Provide the (X, Y) coordinate of the cell's center where the given text is located.  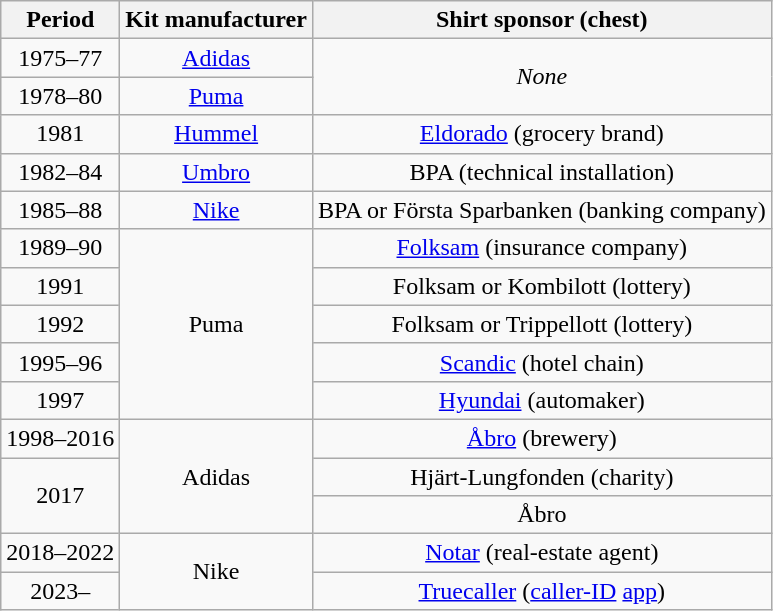
1995–96 (60, 362)
1975–77 (60, 58)
Kit manufacturer (216, 20)
Notar (real-estate agent) (542, 553)
BPA (technical installation) (542, 172)
Eldorado (grocery brand) (542, 134)
1991 (60, 286)
Truecaller (caller-ID app) (542, 591)
1997 (60, 400)
Åbro (brewery) (542, 438)
1978–80 (60, 96)
2023– (60, 591)
1992 (60, 324)
1989–90 (60, 248)
2018–2022 (60, 553)
Hyundai (automaker) (542, 400)
1985–88 (60, 210)
1982–84 (60, 172)
2017 (60, 496)
1981 (60, 134)
Folksam or Kombilott (lottery) (542, 286)
Folksam (insurance company) (542, 248)
Åbro (542, 515)
Hjärt-Lungfonden (charity) (542, 477)
Scandic (hotel chain) (542, 362)
Folksam or Trippellott (lottery) (542, 324)
Umbro (216, 172)
Period (60, 20)
1998–2016 (60, 438)
None (542, 77)
Shirt sponsor (chest) (542, 20)
BPA or Första Sparbanken (banking company) (542, 210)
Hummel (216, 134)
